Identify which cell holds the provided text, then report its [x, y] central coordinate. 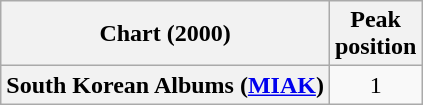
South Korean Albums (MIAK) [166, 85]
1 [375, 85]
Chart (2000) [166, 34]
Peakposition [375, 34]
